Find where the given text appears and provide that cell's center as (x, y) coordinate. 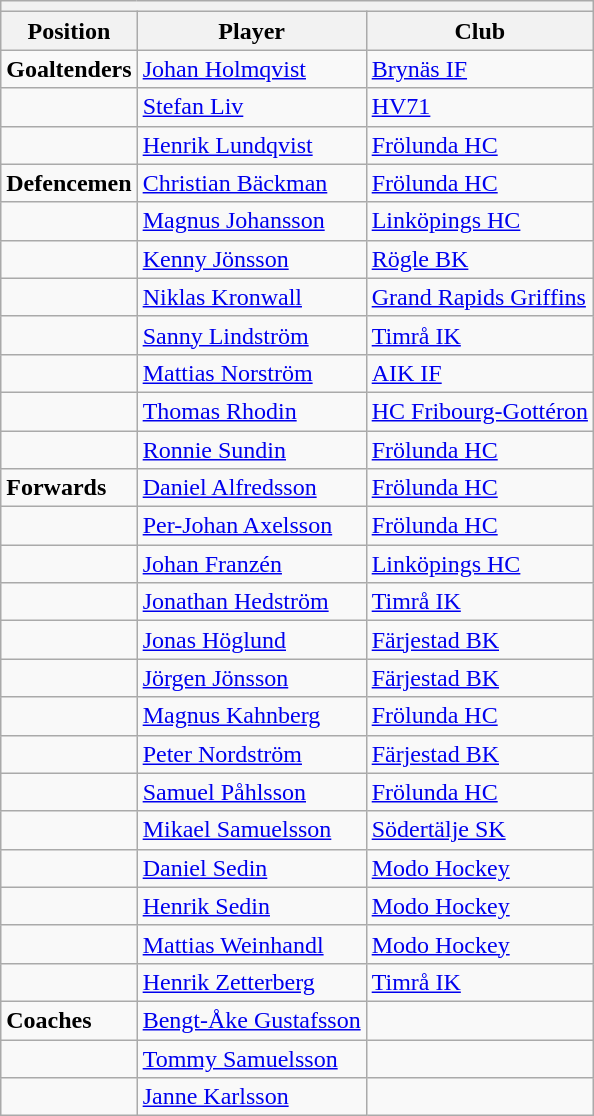
Thomas Rhodin (252, 411)
Peter Nordström (252, 754)
Position (69, 31)
Coaches (69, 1020)
Goaltenders (69, 69)
Daniel Alfredsson (252, 488)
Ronnie Sundin (252, 449)
Mattias Weinhandl (252, 944)
Södertälje SK (480, 830)
Johan Holmqvist (252, 69)
Magnus Kahnberg (252, 716)
Sanny Lindström (252, 335)
Mikael Samuelsson (252, 830)
Stefan Liv (252, 107)
Jonathan Hedström (252, 602)
Club (480, 31)
Mattias Norström (252, 373)
Brynäs IF (480, 69)
HV71 (480, 107)
Bengt-Åke Gustafsson (252, 1020)
AIK IF (480, 373)
Per-Johan Axelsson (252, 526)
Christian Bäckman (252, 183)
Henrik Sedin (252, 906)
Jonas Höglund (252, 640)
Henrik Lundqvist (252, 145)
Jörgen Jönsson (252, 678)
Henrik Zetterberg (252, 982)
Daniel Sedin (252, 868)
Samuel Påhlsson (252, 792)
Niklas Kronwall (252, 297)
Johan Franzén (252, 564)
Magnus Johansson (252, 221)
Janne Karlsson (252, 1097)
Defencemen (69, 183)
Player (252, 31)
Rögle BK (480, 259)
Forwards (69, 488)
Tommy Samuelsson (252, 1059)
HC Fribourg-Gottéron (480, 411)
Grand Rapids Griffins (480, 297)
Kenny Jönsson (252, 259)
